Extract the (X, Y) coordinate from the center of the cell holding the provided text.  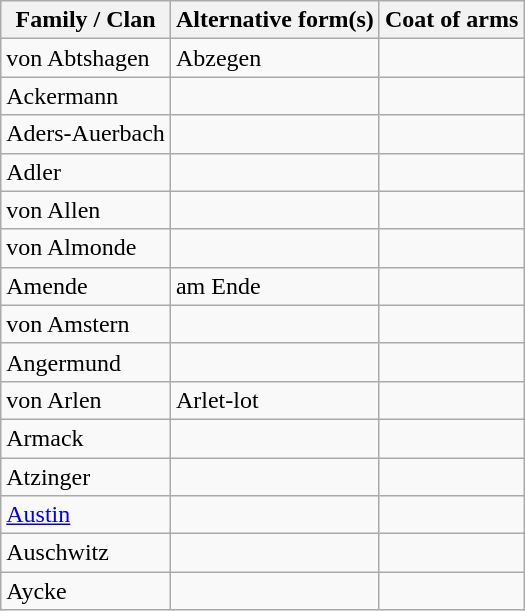
Atzinger (86, 477)
Auschwitz (86, 553)
Aders-Auerbach (86, 134)
Armack (86, 438)
Arlet-lot (274, 400)
von Abtshagen (86, 58)
von Allen (86, 210)
Aycke (86, 591)
am Ende (274, 286)
von Almonde (86, 248)
Adler (86, 172)
Ackermann (86, 96)
Coat of arms (451, 20)
Abzegen (274, 58)
von Arlen (86, 400)
Angermund (86, 362)
Austin (86, 515)
Family / Clan (86, 20)
Alternative form(s) (274, 20)
von Amstern (86, 324)
Amende (86, 286)
